Pinpoint the cell where the given text exists, returning its [x, y] midpoint coordinate. 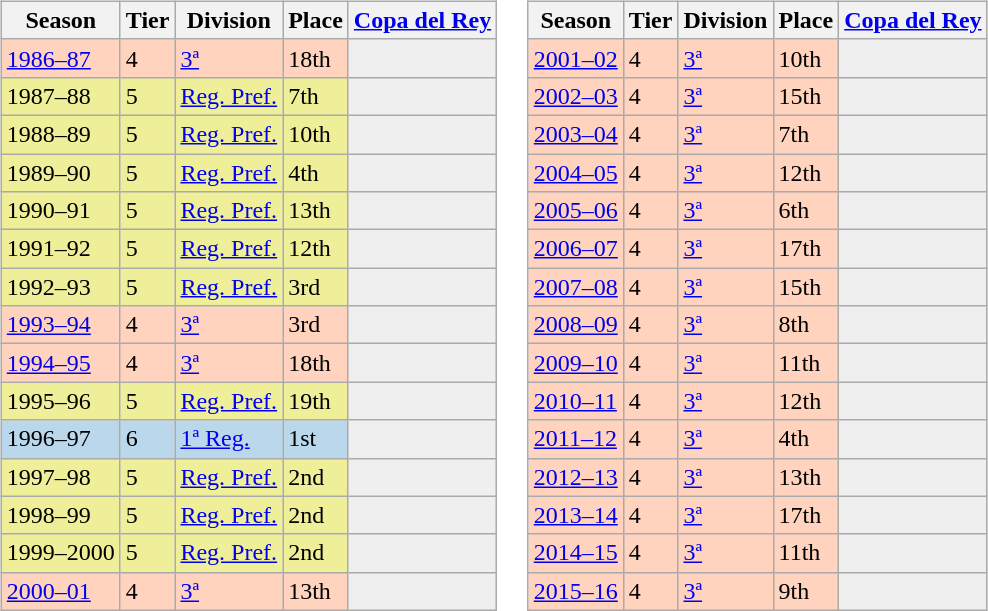
1997–98 [60, 477]
1989–90 [60, 173]
2005–06 [576, 211]
2010–11 [576, 401]
2008–09 [576, 325]
2002–03 [576, 96]
1994–95 [60, 363]
1988–89 [60, 134]
2003–04 [576, 134]
6th [806, 211]
2012–13 [576, 477]
2006–07 [576, 249]
1996–97 [60, 439]
1987–88 [60, 96]
1990–91 [60, 211]
1991–92 [60, 249]
1st [316, 439]
2014–15 [576, 553]
2001–02 [576, 58]
2015–16 [576, 591]
2000–01 [60, 591]
2007–08 [576, 287]
9th [806, 591]
1986–87 [60, 58]
1ª Reg. [229, 439]
1998–99 [60, 515]
2009–10 [576, 363]
1992–93 [60, 287]
1993–94 [60, 325]
2004–05 [576, 173]
2011–12 [576, 439]
2013–14 [576, 515]
6 [148, 439]
19th [316, 401]
8th [806, 325]
1999–2000 [60, 553]
1995–96 [60, 401]
